For the text-containing cell, return its midpoint in [X, Y] coordinate format. 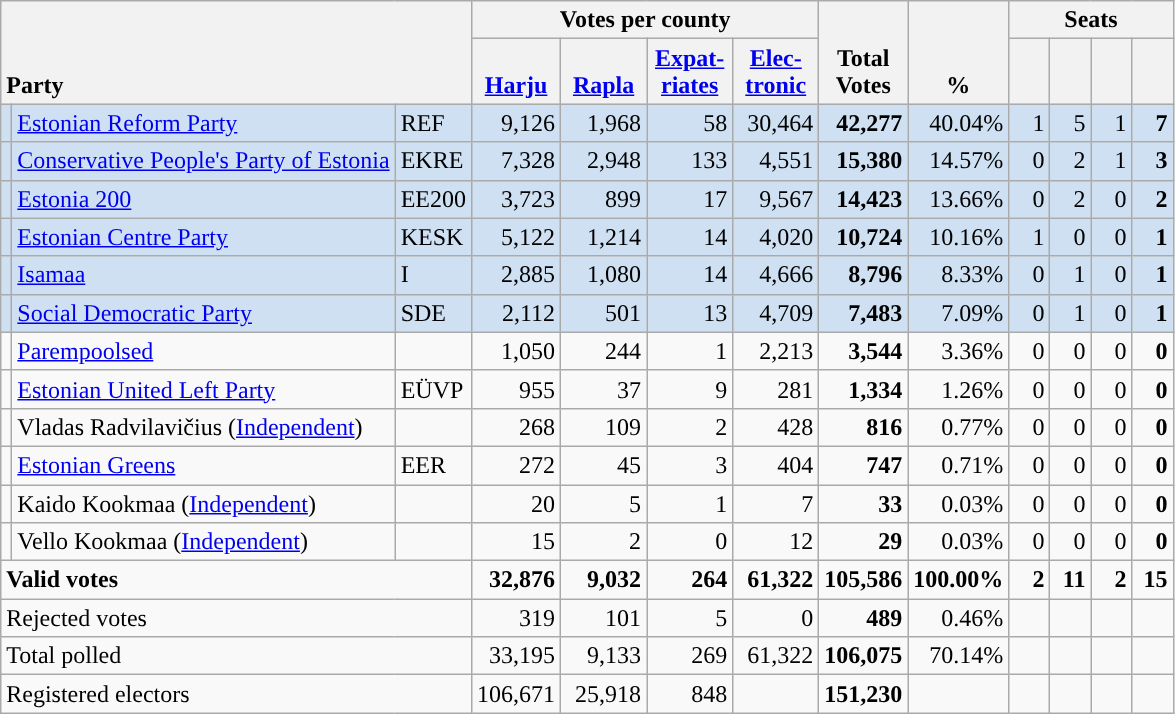
I [433, 275]
1.26% [958, 389]
30,464 [776, 123]
Seats [1091, 20]
Rapla [604, 72]
EER [433, 465]
15,380 [864, 161]
Estonian United Left Party [204, 389]
9,126 [516, 123]
404 [776, 465]
Votes per county [646, 20]
Registered electors [236, 694]
Conservative People's Party of Estonia [204, 161]
9,133 [604, 656]
% [958, 52]
KESK [433, 237]
106,075 [864, 656]
Isamaa [204, 275]
58 [690, 123]
SDE [433, 313]
747 [864, 465]
25,918 [604, 694]
4,666 [776, 275]
Estonia 200 [204, 199]
Vladas Radvilavičius (Independent) [204, 427]
0.77% [958, 427]
10.16% [958, 237]
8,796 [864, 275]
3,544 [864, 351]
10,724 [864, 237]
7,483 [864, 313]
Social Democratic Party [204, 313]
955 [516, 389]
29 [864, 542]
3,723 [516, 199]
105,586 [864, 580]
33,195 [516, 656]
14.57% [958, 161]
42,277 [864, 123]
151,230 [864, 694]
9 [690, 389]
1,050 [516, 351]
13 [690, 313]
100.00% [958, 580]
2,213 [776, 351]
899 [604, 199]
244 [604, 351]
37 [604, 389]
281 [776, 389]
Rejected votes [236, 618]
Total Votes [864, 52]
Total polled [236, 656]
4,709 [776, 313]
7,328 [516, 161]
1,214 [604, 237]
0.46% [958, 618]
101 [604, 618]
Party [236, 52]
Harju [516, 72]
REF [433, 123]
EE200 [433, 199]
33 [864, 503]
2,112 [516, 313]
501 [604, 313]
Vello Kookmaa (Independent) [204, 542]
2,948 [604, 161]
45 [604, 465]
489 [864, 618]
848 [690, 694]
70.14% [958, 656]
4,551 [776, 161]
5,122 [516, 237]
3.36% [958, 351]
109 [604, 427]
8.33% [958, 275]
319 [516, 618]
12 [776, 542]
106,671 [516, 694]
816 [864, 427]
9,032 [604, 580]
264 [690, 580]
9,567 [776, 199]
32,876 [516, 580]
EÜVP [433, 389]
Estonian Greens [204, 465]
4,020 [776, 237]
268 [516, 427]
40.04% [958, 123]
2,885 [516, 275]
Expat- riates [690, 72]
272 [516, 465]
7.09% [958, 313]
17 [690, 199]
Estonian Reform Party [204, 123]
11 [1070, 580]
Kaido Kookmaa (Independent) [204, 503]
1,334 [864, 389]
133 [690, 161]
Elec- tronic [776, 72]
Parempoolsed [204, 351]
14,423 [864, 199]
1,968 [604, 123]
1,080 [604, 275]
EKRE [433, 161]
Estonian Centre Party [204, 237]
0.71% [958, 465]
Valid votes [236, 580]
428 [776, 427]
269 [690, 656]
13.66% [958, 199]
20 [516, 503]
